Output the (X, Y) coordinate of the center of the cell containing the given text.  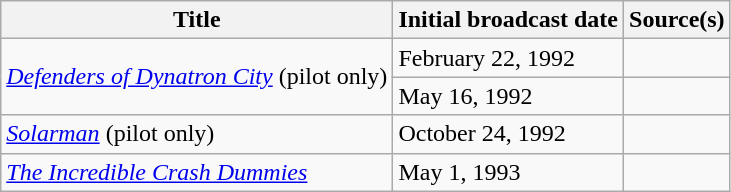
Defenders of Dynatron City (pilot only) (197, 77)
Title (197, 20)
May 16, 1992 (508, 96)
February 22, 1992 (508, 58)
Source(s) (678, 20)
The Incredible Crash Dummies (197, 172)
Initial broadcast date (508, 20)
Solarman (pilot only) (197, 134)
October 24, 1992 (508, 134)
May 1, 1993 (508, 172)
